Return the (X, Y) coordinate for the center point of the cell that contains the specified text.  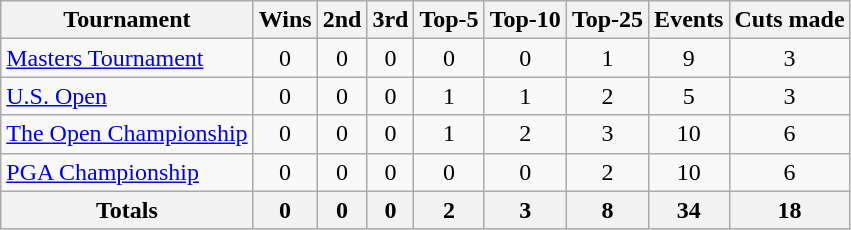
PGA Championship (127, 172)
18 (790, 210)
5 (689, 96)
3rd (390, 20)
Cuts made (790, 20)
The Open Championship (127, 134)
U.S. Open (127, 96)
34 (689, 210)
Events (689, 20)
Totals (127, 210)
Wins (285, 20)
Tournament (127, 20)
9 (689, 58)
Top-5 (449, 20)
2nd (342, 20)
Top-25 (607, 20)
8 (607, 210)
Top-10 (525, 20)
Masters Tournament (127, 58)
